For the text-containing cell, return its midpoint in [X, Y] coordinate format. 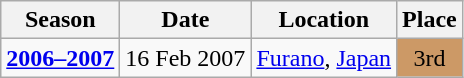
2006–2007 [60, 58]
16 Feb 2007 [186, 58]
Furano, Japan [324, 58]
3rd [430, 58]
Season [60, 20]
Place [430, 20]
Date [186, 20]
Location [324, 20]
